From the cell containing the given text, extract its center point as (X, Y) coordinate. 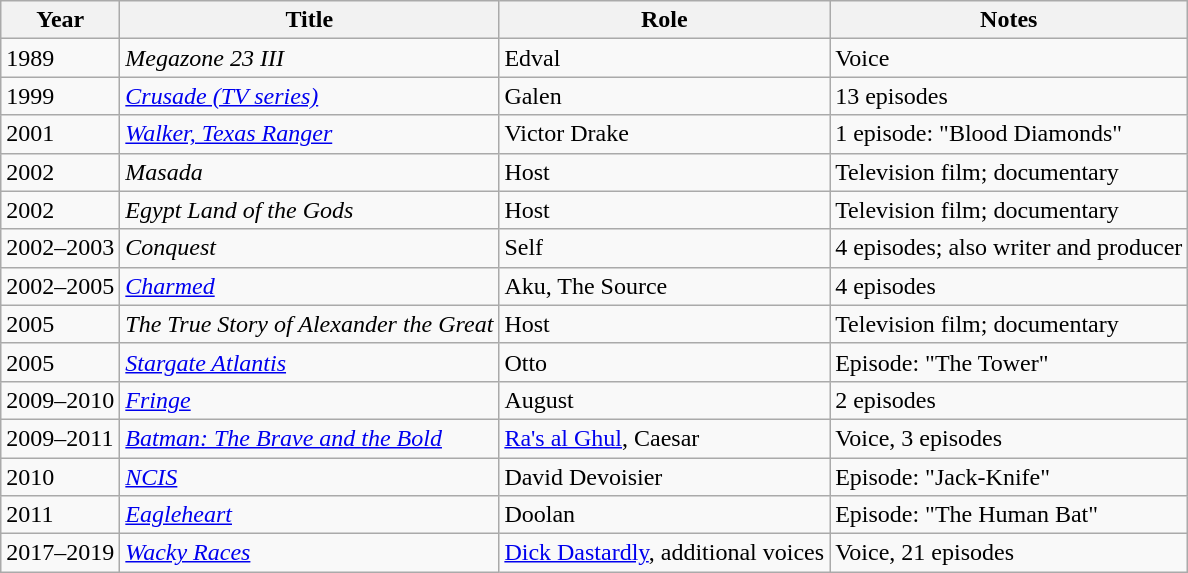
1989 (60, 58)
1999 (60, 96)
Masada (310, 172)
Ra's al Ghul, Caesar (664, 438)
Self (664, 248)
Eagleheart (310, 515)
Voice (1009, 58)
Edval (664, 58)
2002–2005 (60, 286)
4 episodes; also writer and producer (1009, 248)
Batman: The Brave and the Bold (310, 438)
Episode: "Jack-Knife" (1009, 477)
Walker, Texas Ranger (310, 134)
Year (60, 20)
Otto (664, 362)
4 episodes (1009, 286)
Role (664, 20)
2001 (60, 134)
Notes (1009, 20)
Wacky Races (310, 553)
Galen (664, 96)
2010 (60, 477)
The True Story of Alexander the Great (310, 324)
2009–2010 (60, 400)
Charmed (310, 286)
2009–2011 (60, 438)
2017–2019 (60, 553)
Egypt Land of the Gods (310, 210)
2 episodes (1009, 400)
1 episode: "Blood Diamonds" (1009, 134)
Stargate Atlantis (310, 362)
Crusade (TV series) (310, 96)
Episode: "The Tower" (1009, 362)
Victor Drake (664, 134)
Fringe (310, 400)
2002–2003 (60, 248)
David Devoisier (664, 477)
Voice, 3 episodes (1009, 438)
2011 (60, 515)
NCIS (310, 477)
13 episodes (1009, 96)
Title (310, 20)
Episode: "The Human Bat" (1009, 515)
August (664, 400)
Doolan (664, 515)
Aku, The Source (664, 286)
Dick Dastardly, additional voices (664, 553)
Conquest (310, 248)
Megazone 23 III (310, 58)
Voice, 21 episodes (1009, 553)
